Locate the cell with the specified text and output its [X, Y] center coordinate. 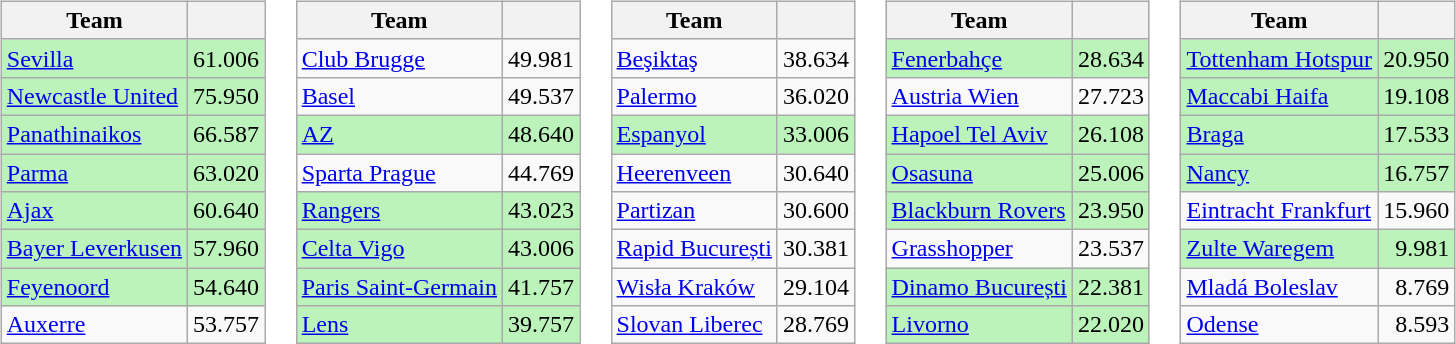
Wisła Kraków [694, 287]
Zulte Waregem [1280, 249]
8.593 [1416, 325]
Espanyol [694, 134]
27.723 [1110, 96]
75.950 [226, 96]
Tottenham Hotspur [1280, 58]
16.757 [1416, 173]
22.020 [1110, 325]
Odense [1280, 325]
23.537 [1110, 249]
Beşiktaş [694, 58]
Rapid București [694, 249]
20.950 [1416, 58]
25.006 [1110, 173]
53.757 [226, 325]
Lens [399, 325]
43.006 [542, 249]
29.104 [816, 287]
30.381 [816, 249]
Nancy [1280, 173]
Osasuna [979, 173]
Celta Vigo [399, 249]
Parma [94, 173]
Rangers [399, 211]
Dinamo București [979, 287]
49.981 [542, 58]
Basel [399, 96]
Feyenoord [94, 287]
63.020 [226, 173]
Fenerbahçe [979, 58]
28.634 [1110, 58]
Blackburn Rovers [979, 211]
Slovan Liberec [694, 325]
Sevilla [94, 58]
44.769 [542, 173]
Grasshopper [979, 249]
Sparta Prague [399, 173]
Eintracht Frankfurt [1280, 211]
22.381 [1110, 287]
Newcastle United [94, 96]
57.960 [226, 249]
49.537 [542, 96]
Heerenveen [694, 173]
Panathinaikos [94, 134]
28.769 [816, 325]
66.587 [226, 134]
Auxerre [94, 325]
Palermo [694, 96]
Bayer Leverkusen [94, 249]
Club Brugge [399, 58]
15.960 [1416, 211]
30.600 [816, 211]
Maccabi Haifa [1280, 96]
Livorno [979, 325]
Partizan [694, 211]
54.640 [226, 287]
AZ [399, 134]
38.634 [816, 58]
Austria Wien [979, 96]
39.757 [542, 325]
36.020 [816, 96]
30.640 [816, 173]
Hapoel Tel Aviv [979, 134]
Ajax [94, 211]
Paris Saint-Germain [399, 287]
33.006 [816, 134]
48.640 [542, 134]
41.757 [542, 287]
Mladá Boleslav [1280, 287]
9.981 [1416, 249]
23.950 [1110, 211]
43.023 [542, 211]
8.769 [1416, 287]
Braga [1280, 134]
60.640 [226, 211]
19.108 [1416, 96]
17.533 [1416, 134]
61.006 [226, 58]
26.108 [1110, 134]
